Find where the given text appears and provide that cell's center as [X, Y] coordinate. 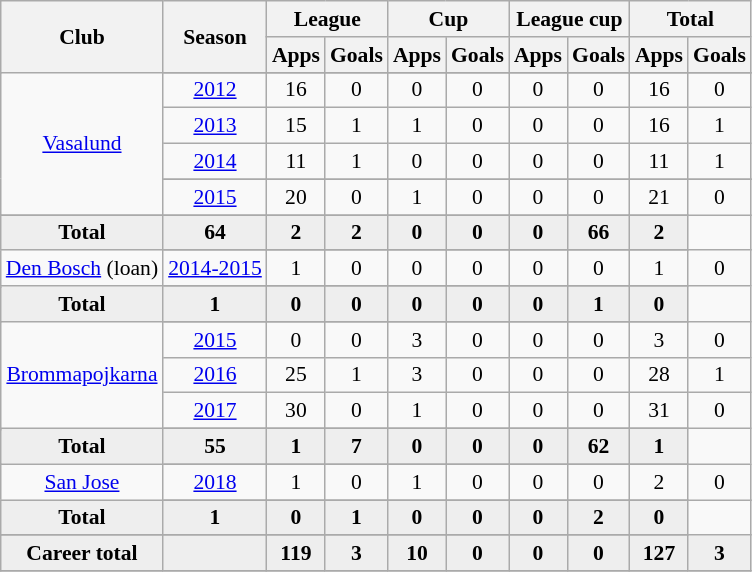
7 [356, 447]
Vasalund [82, 143]
2014 [215, 162]
2016 [215, 375]
119 [296, 554]
League cup [570, 19]
20 [296, 197]
Season [215, 36]
66 [598, 233]
127 [659, 554]
2018 [215, 482]
62 [598, 447]
Den Bosch (loan) [82, 269]
Club [82, 36]
Cup [448, 19]
28 [659, 375]
31 [659, 411]
2012 [215, 90]
21 [659, 197]
30 [296, 411]
15 [296, 126]
Career total [82, 554]
10 [417, 554]
League [328, 19]
Brommapojkarna [82, 376]
San Jose [82, 482]
2017 [215, 411]
2013 [215, 126]
55 [215, 447]
25 [296, 375]
64 [215, 233]
2014-2015 [215, 269]
